From the cell containing the given text, extract its center point as [X, Y] coordinate. 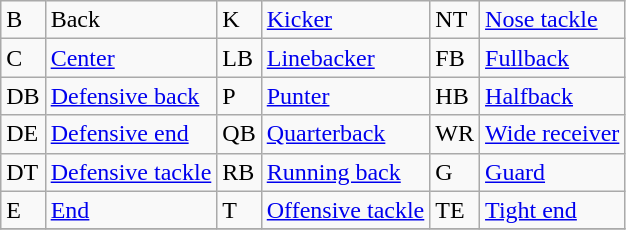
Nose tackle [552, 20]
Running back [346, 172]
End [131, 210]
Defensive back [131, 96]
G [455, 172]
DT [23, 172]
C [23, 58]
Guard [552, 172]
DB [23, 96]
Linebacker [346, 58]
K [239, 20]
Fullback [552, 58]
E [23, 210]
Offensive tackle [346, 210]
Wide receiver [552, 134]
B [23, 20]
P [239, 96]
Kicker [346, 20]
NT [455, 20]
Defensive tackle [131, 172]
Tight end [552, 210]
HB [455, 96]
T [239, 210]
RB [239, 172]
Halfback [552, 96]
DE [23, 134]
QB [239, 134]
Quarterback [346, 134]
Defensive end [131, 134]
LB [239, 58]
FB [455, 58]
Back [131, 20]
WR [455, 134]
Punter [346, 96]
TE [455, 210]
Center [131, 58]
